Return [X, Y] of the center of cell containing provided text 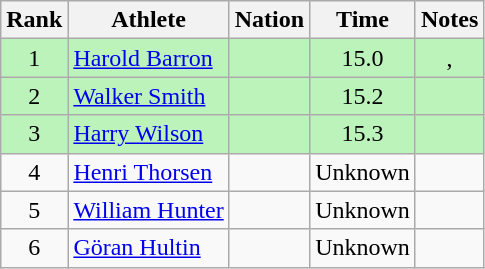
4 [34, 172]
Göran Hultin [148, 248]
Harry Wilson [148, 134]
6 [34, 248]
3 [34, 134]
Athlete [148, 20]
15.2 [363, 96]
Henri Thorsen [148, 172]
Walker Smith [148, 96]
2 [34, 96]
1 [34, 58]
5 [34, 210]
Time [363, 20]
Rank [34, 20]
William Hunter [148, 210]
Notes [449, 20]
15.3 [363, 134]
Harold Barron [148, 58]
, [449, 58]
Nation [269, 20]
15.0 [363, 58]
